For the text-containing cell, return its midpoint in [x, y] coordinate format. 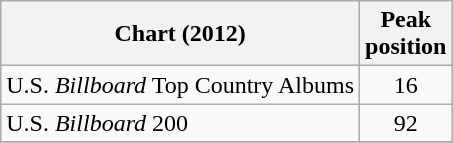
92 [406, 123]
16 [406, 85]
Chart (2012) [180, 34]
Peakposition [406, 34]
U.S. Billboard 200 [180, 123]
U.S. Billboard Top Country Albums [180, 85]
